Pinpoint the cell where the given text exists, returning its [X, Y] midpoint coordinate. 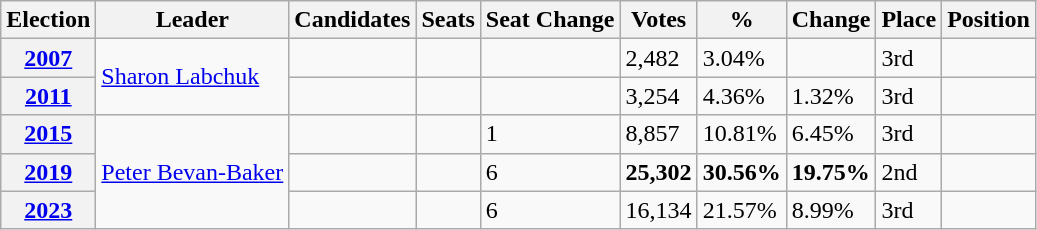
Sharon Labchuk [192, 77]
Change [831, 20]
10.81% [742, 134]
4.36% [742, 96]
1.32% [831, 96]
19.75% [831, 172]
Election [48, 20]
21.57% [742, 210]
8.99% [831, 210]
1 [550, 134]
3,254 [658, 96]
2nd [909, 172]
Votes [658, 20]
Leader [192, 20]
6.45% [831, 134]
16,134 [658, 210]
2,482 [658, 58]
Seat Change [550, 20]
2011 [48, 96]
30.56% [742, 172]
25,302 [658, 172]
2015 [48, 134]
% [742, 20]
2007 [48, 58]
2019 [48, 172]
Peter Bevan-Baker [192, 172]
2023 [48, 210]
Candidates [352, 20]
8,857 [658, 134]
Position [989, 20]
3.04% [742, 58]
Place [909, 20]
Seats [448, 20]
